Return (X, Y) of the center of cell containing provided text 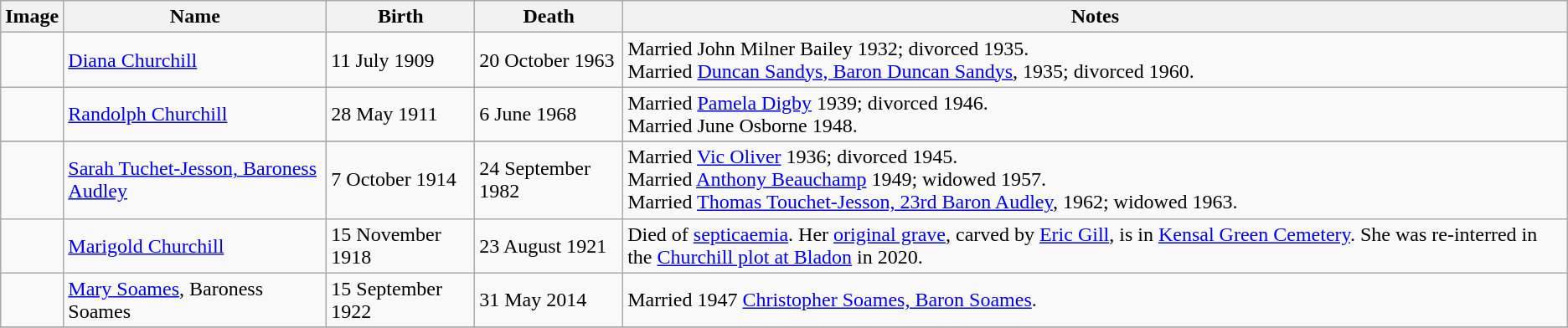
31 May 2014 (549, 300)
Marigold Churchill (195, 246)
Married 1947 Christopher Soames, Baron Soames. (1096, 300)
15 September 1922 (400, 300)
24 September 1982 (549, 180)
Mary Soames, Baroness Soames (195, 300)
7 October 1914 (400, 180)
11 July 1909 (400, 60)
Diana Churchill (195, 60)
23 August 1921 (549, 246)
Image (32, 17)
Married John Milner Bailey 1932; divorced 1935.Married Duncan Sandys, Baron Duncan Sandys, 1935; divorced 1960. (1096, 60)
Sarah Tuchet-Jesson, Baroness Audley (195, 180)
Randolph Churchill (195, 114)
Birth (400, 17)
Name (195, 17)
6 June 1968 (549, 114)
Death (549, 17)
Married Pamela Digby 1939; divorced 1946.Married June Osborne 1948. (1096, 114)
15 November 1918 (400, 246)
28 May 1911 (400, 114)
20 October 1963 (549, 60)
Notes (1096, 17)
